Return the (X, Y) coordinate for the center point of the cell that contains the specified text.  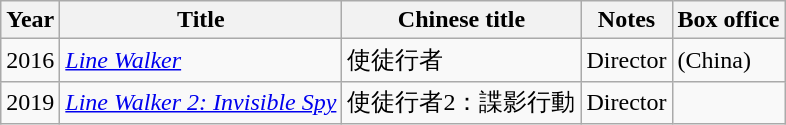
(China) (728, 60)
Line Walker 2: Invisible Spy (201, 102)
Notes (626, 20)
Box office (728, 20)
Year (30, 20)
Chinese title (462, 20)
2016 (30, 60)
2019 (30, 102)
Title (201, 20)
Line Walker (201, 60)
使徒行者 (462, 60)
使徒行者2：諜影行動 (462, 102)
